Return the (x, y) coordinate for the center point of the cell that contains the specified text.  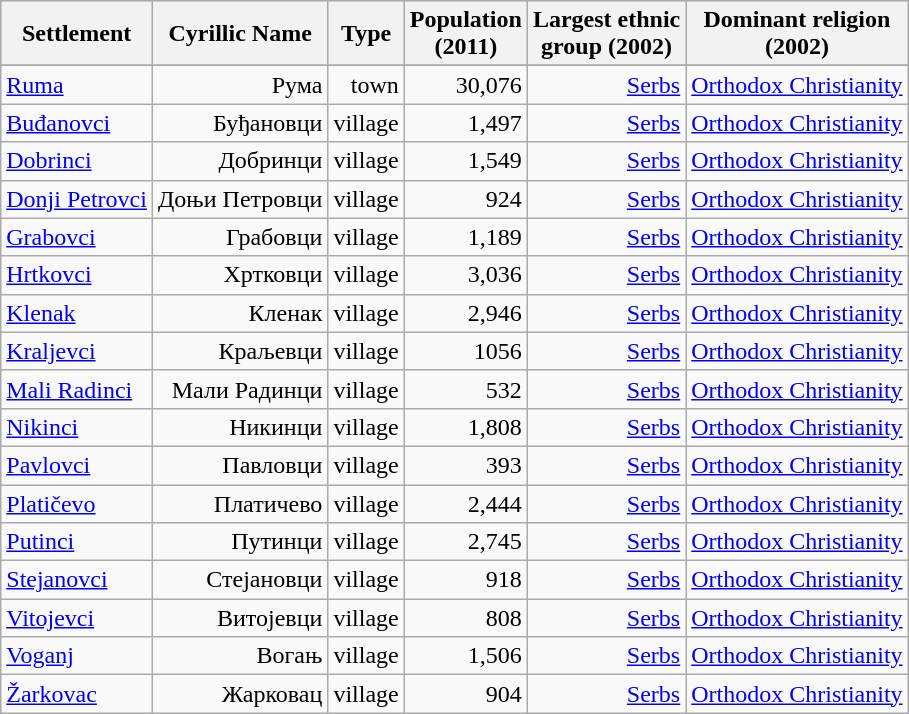
Mali Radinci (77, 389)
Кленак (240, 313)
Рума (240, 85)
1,549 (466, 161)
532 (466, 389)
Platičevo (77, 503)
Buđanovci (77, 123)
Žarkovac (77, 694)
Хртковци (240, 275)
30,076 (466, 85)
Settlement (77, 34)
Dobrinci (77, 161)
Вогањ (240, 656)
808 (466, 618)
Мали Радинци (240, 389)
Витојевци (240, 618)
2,745 (466, 542)
1,497 (466, 123)
Stejanovci (77, 580)
393 (466, 465)
Grabovci (77, 237)
1,808 (466, 427)
Cyrillic Name (240, 34)
904 (466, 694)
Putinci (77, 542)
Грабовци (240, 237)
2,946 (466, 313)
Павловци (240, 465)
Доњи Петровци (240, 199)
Буђановци (240, 123)
Klenak (77, 313)
1,189 (466, 237)
Kraljevci (77, 351)
Жарковац (240, 694)
Dominant religion(2002) (797, 34)
1056 (466, 351)
Voganj (77, 656)
Nikinci (77, 427)
Pavlovci (77, 465)
Путинци (240, 542)
Никинци (240, 427)
Largest ethnicgroup (2002) (606, 34)
Vitojevci (77, 618)
2,444 (466, 503)
3,036 (466, 275)
Hrtkovci (77, 275)
Donji Petrovci (77, 199)
Платичево (240, 503)
1,506 (466, 656)
Добринци (240, 161)
town (366, 85)
Стејановци (240, 580)
Краљевци (240, 351)
Type (366, 34)
Ruma (77, 85)
Population(2011) (466, 34)
924 (466, 199)
918 (466, 580)
